Detect which cell encompasses the target text, then output its (X, Y) center coordinate. 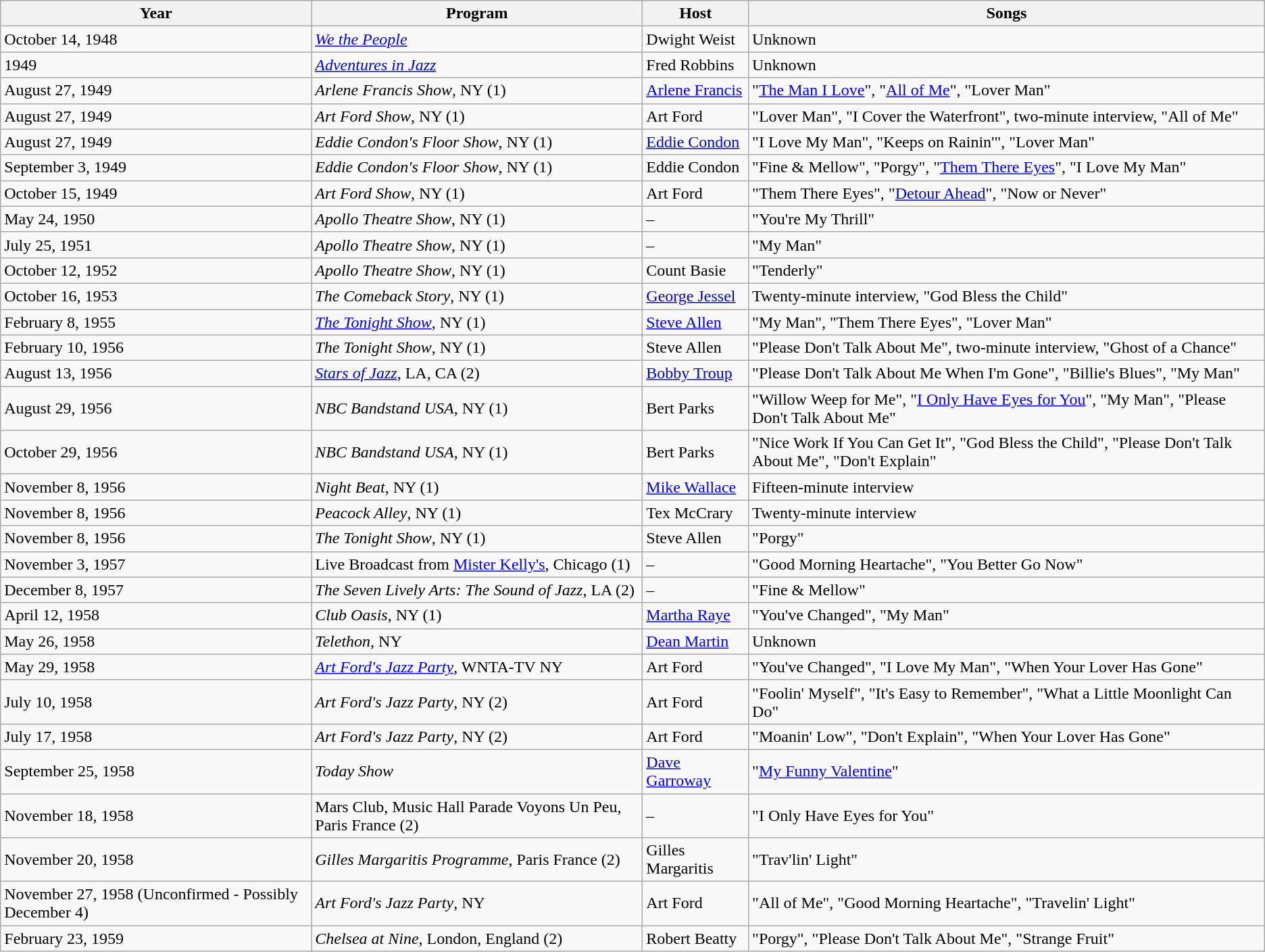
"My Man" (1007, 245)
July 17, 1958 (156, 736)
Peacock Alley, NY (1) (477, 513)
November 3, 1957 (156, 564)
"Porgy", "Please Don't Talk About Me", "Strange Fruit" (1007, 938)
"Please Don't Talk About Me", two-minute interview, "Ghost of a Chance" (1007, 348)
"Fine & Mellow" (1007, 590)
July 25, 1951 (156, 245)
"I Love My Man", "Keeps on Rainin'", "Lover Man" (1007, 142)
Martha Raye (696, 616)
"Foolin' Myself", "It's Easy to Remember", "What a Little Moonlight Can Do" (1007, 701)
July 10, 1958 (156, 701)
Stars of Jazz, LA, CA (2) (477, 374)
Fred Robbins (696, 65)
"My Man", "Them There Eyes", "Lover Man" (1007, 322)
Bobby Troup (696, 374)
October 29, 1956 (156, 453)
October 14, 1948 (156, 39)
"Porgy" (1007, 538)
February 8, 1955 (156, 322)
Arlene Francis Show, NY (1) (477, 91)
Program (477, 14)
February 23, 1959 (156, 938)
October 15, 1949 (156, 193)
Telethon, NY (477, 641)
Dwight Weist (696, 39)
November 18, 1958 (156, 815)
August 13, 1956 (156, 374)
Twenty-minute interview (1007, 513)
"Fine & Mellow", "Porgy", "Them There Eyes", "I Love My Man" (1007, 168)
Mike Wallace (696, 487)
Night Beat, NY (1) (477, 487)
Chelsea at Nine, London, England (2) (477, 938)
"Them There Eyes", "Detour Ahead", "Now or Never" (1007, 193)
Count Basie (696, 270)
May 26, 1958 (156, 641)
February 10, 1956 (156, 348)
George Jessel (696, 296)
Today Show (477, 772)
Art Ford's Jazz Party, NY (477, 904)
Club Oasis, NY (1) (477, 616)
Dean Martin (696, 641)
"Please Don't Talk About Me When I'm Gone", "Billie's Blues", "My Man" (1007, 374)
Arlene Francis (696, 91)
October 12, 1952 (156, 270)
Tex McCrary (696, 513)
Robert Beatty (696, 938)
1949 (156, 65)
Host (696, 14)
Gilles Margaritis Programme, Paris France (2) (477, 859)
Mars Club, Music Hall Parade Voyons Un Peu, Paris France (2) (477, 815)
Twenty-minute interview, "God Bless the Child" (1007, 296)
"Willow Weep for Me", "I Only Have Eyes for You", "My Man", "Please Don't Talk About Me" (1007, 408)
"My Funny Valentine" (1007, 772)
"Tenderly" (1007, 270)
April 12, 1958 (156, 616)
August 29, 1956 (156, 408)
October 16, 1953 (156, 296)
May 24, 1950 (156, 219)
The Comeback Story, NY (1) (477, 296)
"You're My Thrill" (1007, 219)
Gilles Margaritis (696, 859)
Songs (1007, 14)
"The Man I Love", "All of Me", "Lover Man" (1007, 91)
"I Only Have Eyes for You" (1007, 815)
December 8, 1957 (156, 590)
Year (156, 14)
Art Ford's Jazz Party, WNTA-TV NY (477, 667)
"You've Changed", "I Love My Man", "When Your Lover Has Gone" (1007, 667)
"Moanin' Low", "Don't Explain", "When Your Lover Has Gone" (1007, 736)
September 3, 1949 (156, 168)
May 29, 1958 (156, 667)
"Lover Man", "I Cover the Waterfront", two-minute interview, "All of Me" (1007, 116)
"Nice Work If You Can Get It", "God Bless the Child", "Please Don't Talk About Me", "Don't Explain" (1007, 453)
Dave Garroway (696, 772)
"Trav'lin' Light" (1007, 859)
The Seven Lively Arts: The Sound of Jazz, LA (2) (477, 590)
November 20, 1958 (156, 859)
"All of Me", "Good Morning Heartache", "Travelin' Light" (1007, 904)
September 25, 1958 (156, 772)
"You've Changed", "My Man" (1007, 616)
We the People (477, 39)
Live Broadcast from Mister Kelly's, Chicago (1) (477, 564)
Fifteen-minute interview (1007, 487)
"Good Morning Heartache", "You Better Go Now" (1007, 564)
Adventures in Jazz (477, 65)
November 27, 1958 (Unconfirmed - Possibly December 4) (156, 904)
